Return the [X, Y] coordinate for the center point of the cell that contains the specified text.  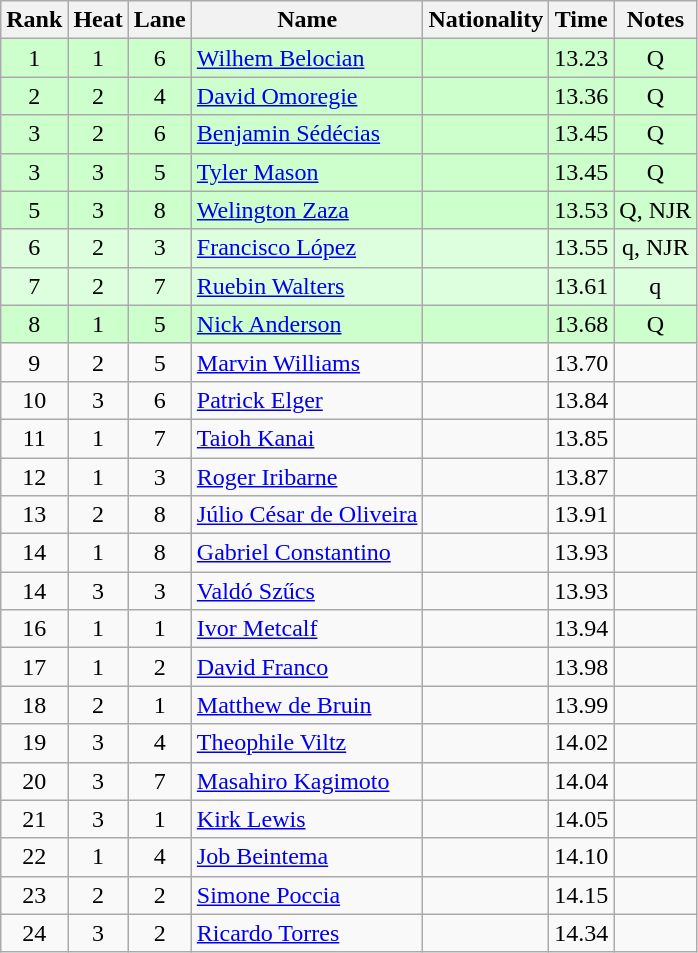
18 [34, 705]
David Omoregie [307, 96]
q [656, 286]
21 [34, 819]
Marvin Williams [307, 362]
14.34 [582, 933]
12 [34, 477]
14.15 [582, 895]
17 [34, 667]
13.94 [582, 629]
13.61 [582, 286]
13.53 [582, 210]
13.23 [582, 58]
Rank [34, 20]
14.02 [582, 743]
13.84 [582, 400]
10 [34, 400]
Heat [98, 20]
Masahiro Kagimoto [307, 781]
13.98 [582, 667]
Nationality [486, 20]
Wilhem Belocian [307, 58]
14.04 [582, 781]
14.10 [582, 857]
13.70 [582, 362]
Nick Anderson [307, 324]
Notes [656, 20]
Francisco López [307, 248]
13.68 [582, 324]
Ruebin Walters [307, 286]
13.91 [582, 515]
23 [34, 895]
Lane [160, 20]
24 [34, 933]
Gabriel Constantino [307, 553]
Patrick Elger [307, 400]
13.87 [582, 477]
Ivor Metcalf [307, 629]
Q, NJR [656, 210]
Welington Zaza [307, 210]
Job Beintema [307, 857]
13.99 [582, 705]
David Franco [307, 667]
Matthew de Bruin [307, 705]
13.55 [582, 248]
22 [34, 857]
14.05 [582, 819]
Theophile Viltz [307, 743]
Benjamin Sédécias [307, 134]
Simone Poccia [307, 895]
Taioh Kanai [307, 438]
13.85 [582, 438]
q, NJR [656, 248]
Tyler Mason [307, 172]
Name [307, 20]
Valdó Szűcs [307, 591]
11 [34, 438]
16 [34, 629]
9 [34, 362]
13.36 [582, 96]
20 [34, 781]
19 [34, 743]
Júlio César de Oliveira [307, 515]
Ricardo Torres [307, 933]
Time [582, 20]
Roger Iribarne [307, 477]
Kirk Lewis [307, 819]
13 [34, 515]
